Locate the cell with the specified text and output its [X, Y] center coordinate. 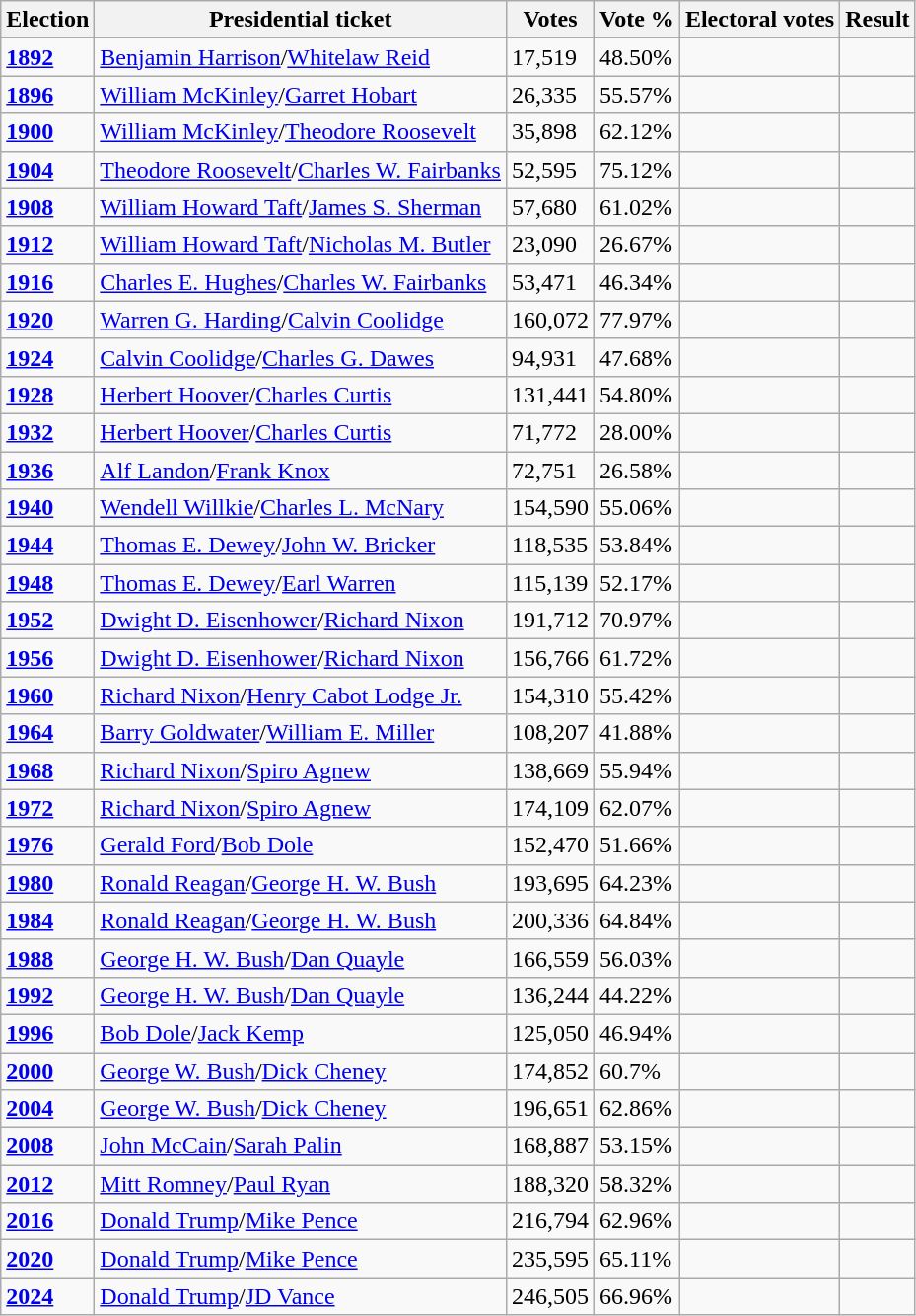
174,852 [550, 1070]
1936 [47, 471]
1976 [47, 845]
Richard Nixon/Henry Cabot Lodge Jr. [301, 695]
1900 [47, 132]
1988 [47, 958]
216,794 [550, 1221]
Election [47, 20]
60.7% [637, 1070]
William Howard Taft/Nicholas M. Butler [301, 245]
125,050 [550, 1033]
48.50% [637, 57]
1992 [47, 995]
1928 [47, 395]
Gerald Ford/Bob Dole [301, 845]
1912 [47, 245]
Thomas E. Dewey/John W. Bricker [301, 546]
55.42% [637, 695]
196,651 [550, 1109]
64.84% [637, 920]
Mitt Romney/Paul Ryan [301, 1184]
Electoral votes [759, 20]
1964 [47, 733]
1940 [47, 508]
Presidential ticket [301, 20]
53.15% [637, 1146]
Charles E. Hughes/Charles W. Fairbanks [301, 282]
Warren G. Harding/Calvin Coolidge [301, 320]
1948 [47, 583]
26.58% [637, 471]
71,772 [550, 432]
154,590 [550, 508]
26.67% [637, 245]
1932 [47, 432]
152,470 [550, 845]
44.22% [637, 995]
William McKinley/Garret Hobart [301, 95]
51.66% [637, 845]
52,595 [550, 170]
23,090 [550, 245]
62.96% [637, 1221]
131,441 [550, 395]
62.07% [637, 808]
1908 [47, 207]
46.94% [637, 1033]
Donald Trump/JD Vance [301, 1296]
115,139 [550, 583]
Result [878, 20]
64.23% [637, 883]
75.12% [637, 170]
John McCain/Sarah Palin [301, 1146]
William McKinley/Theodore Roosevelt [301, 132]
William Howard Taft/James S. Sherman [301, 207]
52.17% [637, 583]
Barry Goldwater/William E. Miller [301, 733]
53,471 [550, 282]
166,559 [550, 958]
Calvin Coolidge/Charles G. Dawes [301, 357]
2004 [47, 1109]
160,072 [550, 320]
77.97% [637, 320]
2000 [47, 1070]
Benjamin Harrison/Whitelaw Reid [301, 57]
47.68% [637, 357]
Theodore Roosevelt/Charles W. Fairbanks [301, 170]
2008 [47, 1146]
94,931 [550, 357]
28.00% [637, 432]
2020 [47, 1259]
54.80% [637, 395]
Alf Landon/Frank Knox [301, 471]
Votes [550, 20]
Bob Dole/Jack Kemp [301, 1033]
61.72% [637, 658]
235,595 [550, 1259]
118,535 [550, 546]
1904 [47, 170]
2024 [47, 1296]
1924 [47, 357]
46.34% [637, 282]
57,680 [550, 207]
55.06% [637, 508]
66.96% [637, 1296]
246,505 [550, 1296]
55.57% [637, 95]
62.12% [637, 132]
Vote % [637, 20]
65.11% [637, 1259]
138,669 [550, 770]
1916 [47, 282]
1960 [47, 695]
136,244 [550, 995]
188,320 [550, 1184]
108,207 [550, 733]
55.94% [637, 770]
174,109 [550, 808]
191,712 [550, 621]
Wendell Willkie/Charles L. McNary [301, 508]
200,336 [550, 920]
1968 [47, 770]
58.32% [637, 1184]
1972 [47, 808]
2016 [47, 1221]
1984 [47, 920]
1956 [47, 658]
Thomas E. Dewey/Earl Warren [301, 583]
72,751 [550, 471]
1920 [47, 320]
17,519 [550, 57]
1892 [47, 57]
2012 [47, 1184]
53.84% [637, 546]
1952 [47, 621]
154,310 [550, 695]
168,887 [550, 1146]
56.03% [637, 958]
193,695 [550, 883]
62.86% [637, 1109]
1944 [47, 546]
26,335 [550, 95]
1896 [47, 95]
61.02% [637, 207]
35,898 [550, 132]
1980 [47, 883]
156,766 [550, 658]
1996 [47, 1033]
70.97% [637, 621]
41.88% [637, 733]
